Provide the [x, y] coordinate of the cell's center where the given text is located.  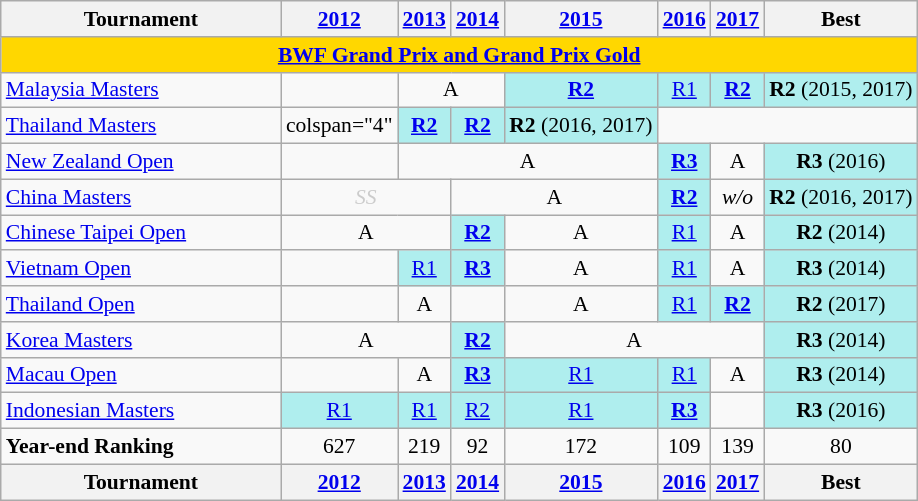
627 [340, 447]
R2 (2015, 2017) [840, 90]
China Masters [141, 197]
Macau Open [141, 375]
Vietnam Open [141, 269]
139 [738, 447]
SS [366, 197]
Malaysia Masters [141, 90]
Year-end Ranking [141, 447]
Indonesian Masters [141, 411]
R2 (2014) [840, 233]
Korea Masters [141, 340]
219 [424, 447]
w/o [738, 197]
New Zealand Open [141, 162]
colspan="4" [340, 126]
R2 (2017) [840, 304]
172 [580, 447]
Thailand Open [141, 304]
80 [840, 447]
92 [478, 447]
BWF Grand Prix and Grand Prix Gold [460, 55]
Chinese Taipei Open [141, 233]
109 [684, 447]
Thailand Masters [141, 126]
